For the text-containing cell, return its midpoint in [X, Y] coordinate format. 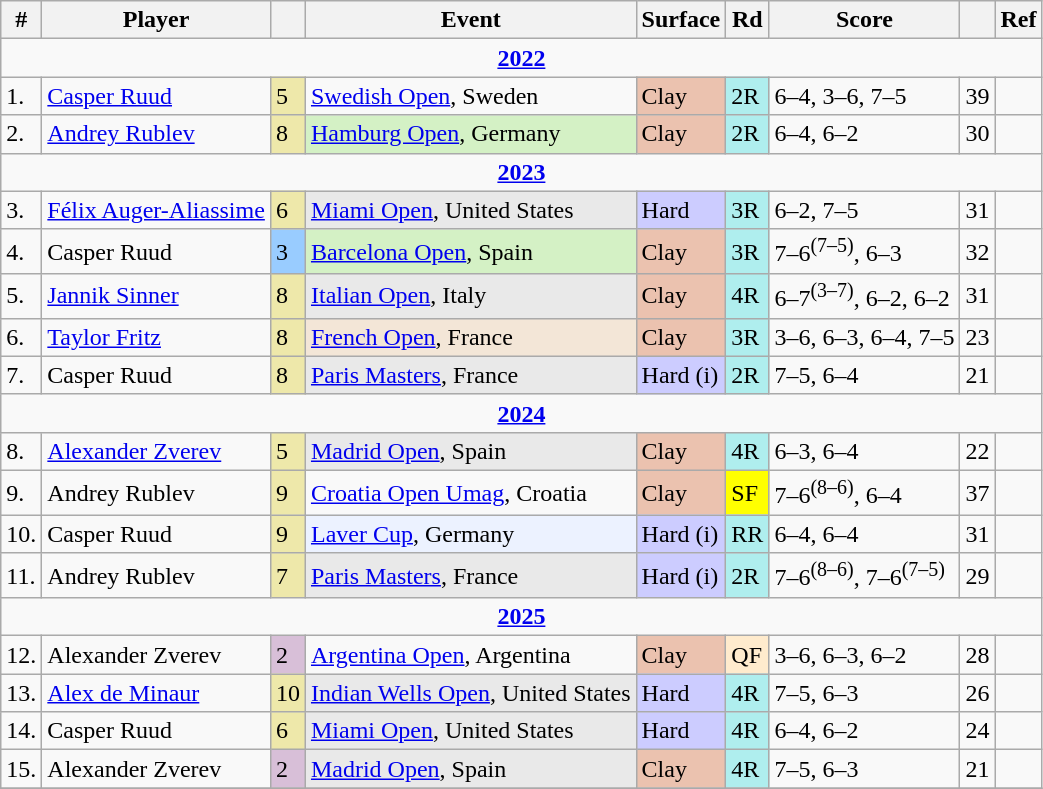
Argentina Open, Argentina [470, 655]
3 [288, 252]
2024 [522, 413]
30 [978, 134]
37 [978, 492]
Score [864, 20]
7–5, 6–4 [864, 375]
5. [22, 296]
7–6(8–6), 7–6(7–5) [864, 576]
Alex de Minaur [156, 693]
6–4, 6–4 [864, 534]
2023 [522, 172]
7–6(7–5), 6–3 [864, 252]
7–6(8–6), 6–4 [864, 492]
Croatia Open Umag, Croatia [470, 492]
15. [22, 769]
2022 [522, 58]
Laver Cup, Germany [470, 534]
10 [288, 693]
2025 [522, 617]
23 [978, 337]
Félix Auger-Aliassime [156, 210]
6. [22, 337]
RR [748, 534]
Player [156, 20]
Event [470, 20]
11. [22, 576]
6–3, 6–4 [864, 451]
7. [22, 375]
Hamburg Open, Germany [470, 134]
22 [978, 451]
3–6, 6–3, 6–2 [864, 655]
2. [22, 134]
28 [978, 655]
Barcelona Open, Spain [470, 252]
Jannik Sinner [156, 296]
13. [22, 693]
Ref [1018, 20]
French Open, France [470, 337]
7 [288, 576]
6–4, 3–6, 7–5 [864, 96]
1. [22, 96]
Surface [681, 20]
6–7(3–7), 6–2, 6–2 [864, 296]
6–2, 7–5 [864, 210]
12. [22, 655]
39 [978, 96]
Italian Open, Italy [470, 296]
Indian Wells Open, United States [470, 693]
14. [22, 731]
29 [978, 576]
SF [748, 492]
Taylor Fritz [156, 337]
4. [22, 252]
Swedish Open, Sweden [470, 96]
10. [22, 534]
3–6, 6–3, 6–4, 7–5 [864, 337]
8. [22, 451]
QF [748, 655]
9. [22, 492]
26 [978, 693]
32 [978, 252]
Rd [748, 20]
# [22, 20]
24 [978, 731]
3. [22, 210]
